Extract the (x, y) coordinate from the center of the cell holding the provided text.  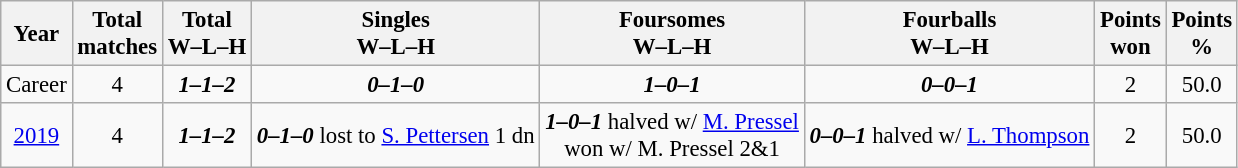
2019 (36, 136)
0–1–0 lost to S. Pettersen 1 dn (395, 136)
0–0–1 halved w/ L. Thompson (950, 136)
0–1–0 (395, 85)
TotalW–L–H (206, 34)
FoursomesW–L–H (672, 34)
FourballsW–L–H (950, 34)
0–0–1 (950, 85)
Pointswon (1130, 34)
Totalmatches (117, 34)
Year (36, 34)
1–0–1 halved w/ M. Pressel won w/ M. Pressel 2&1 (672, 136)
SinglesW–L–H (395, 34)
Points% (1202, 34)
1–0–1 (672, 85)
Career (36, 85)
